Output the [X, Y] coordinate of the center of the cell containing the given text.  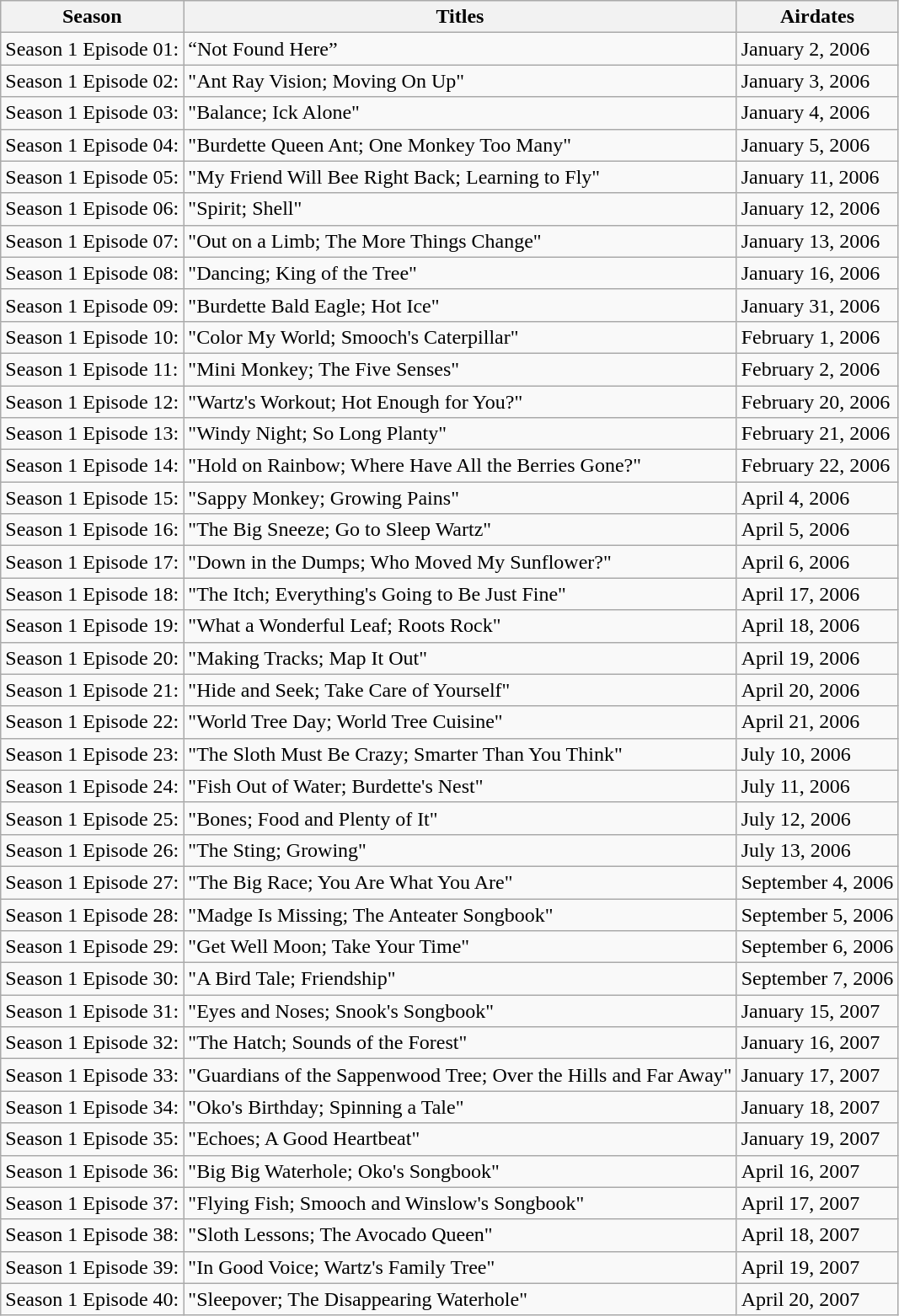
January 18, 2007 [817, 1107]
July 13, 2006 [817, 850]
Season 1 Episode 32: [93, 1043]
"Flying Fish; Smooch and Winslow's Songbook" [460, 1203]
"Bones; Food and Plenty of It" [460, 818]
February 20, 2006 [817, 402]
April 19, 2007 [817, 1267]
Season 1 Episode 09: [93, 305]
"Eyes and Noses; Snook's Songbook" [460, 1011]
“Not Found Here” [460, 49]
January 17, 2007 [817, 1075]
Season 1 Episode 21: [93, 690]
February 2, 2006 [817, 369]
Season 1 Episode 40: [93, 1299]
January 4, 2006 [817, 113]
"Wartz's Workout; Hot Enough for You?" [460, 402]
Season 1 Episode 05: [93, 177]
"Sleepover; The Disappearing Waterhole" [460, 1299]
"Out on a Limb; The More Things Change" [460, 241]
Season 1 Episode 14: [93, 466]
February 1, 2006 [817, 337]
April 4, 2006 [817, 498]
"Sappy Monkey; Growing Pains" [460, 498]
Season 1 Episode 38: [93, 1235]
"The Big Sneeze; Go to Sleep Wartz" [460, 530]
Airdates [817, 17]
Season 1 Episode 33: [93, 1075]
April 16, 2007 [817, 1171]
February 22, 2006 [817, 466]
Season 1 Episode 24: [93, 786]
April 5, 2006 [817, 530]
January 16, 2006 [817, 273]
Season 1 Episode 25: [93, 818]
January 16, 2007 [817, 1043]
February 21, 2006 [817, 434]
Season 1 Episode 39: [93, 1267]
"Ant Ray Vision; Moving On Up" [460, 81]
Season 1 Episode 07: [93, 241]
Season 1 Episode 16: [93, 530]
January 2, 2006 [817, 49]
Season 1 Episode 02: [93, 81]
Season 1 Episode 11: [93, 369]
"Guardians of the Sappenwood Tree; Over the Hills and Far Away" [460, 1075]
Season 1 Episode 28: [93, 914]
"My Friend Will Bee Right Back; Learning to Fly" [460, 177]
Season 1 Episode 23: [93, 754]
Season 1 Episode 27: [93, 882]
Season 1 Episode 10: [93, 337]
July 10, 2006 [817, 754]
January 12, 2006 [817, 209]
Titles [460, 17]
April 18, 2007 [817, 1235]
Season 1 Episode 08: [93, 273]
April 6, 2006 [817, 562]
Season 1 Episode 26: [93, 850]
Season 1 Episode 31: [93, 1011]
"Color My World; Smooch's Caterpillar" [460, 337]
July 12, 2006 [817, 818]
Season 1 Episode 29: [93, 947]
Season 1 Episode 37: [93, 1203]
September 7, 2006 [817, 979]
January 19, 2007 [817, 1139]
January 13, 2006 [817, 241]
"Madge Is Missing; The Anteater Songbook" [460, 914]
September 4, 2006 [817, 882]
September 5, 2006 [817, 914]
"The Sloth Must Be Crazy; Smarter Than You Think" [460, 754]
January 3, 2006 [817, 81]
April 18, 2006 [817, 626]
Season 1 Episode 03: [93, 113]
"A Bird Tale; Friendship" [460, 979]
Season 1 Episode 19: [93, 626]
"Mini Monkey; The Five Senses" [460, 369]
January 5, 2006 [817, 145]
"The Itch; Everything's Going to Be Just Fine" [460, 594]
"Burdette Bald Eagle; Hot Ice" [460, 305]
April 17, 2007 [817, 1203]
April 20, 2006 [817, 690]
Season 1 Episode 15: [93, 498]
April 21, 2006 [817, 722]
"Hold on Rainbow; Where Have All the Berries Gone?" [460, 466]
Season 1 Episode 13: [93, 434]
Season 1 Episode 12: [93, 402]
Season [93, 17]
"Dancing; King of the Tree" [460, 273]
"Big Big Waterhole; Oko's Songbook" [460, 1171]
"What a Wonderful Leaf; Roots Rock" [460, 626]
Season 1 Episode 30: [93, 979]
April 17, 2006 [817, 594]
"Balance; Ick Alone" [460, 113]
January 31, 2006 [817, 305]
"Burdette Queen Ant; One Monkey Too Many" [460, 145]
"Windy Night; So Long Planty" [460, 434]
"In Good Voice; Wartz's Family Tree" [460, 1267]
"Fish Out of Water; Burdette's Nest" [460, 786]
April 19, 2006 [817, 658]
"Echoes; A Good Heartbeat" [460, 1139]
Season 1 Episode 04: [93, 145]
January 15, 2007 [817, 1011]
Season 1 Episode 18: [93, 594]
Season 1 Episode 34: [93, 1107]
January 11, 2006 [817, 177]
"World Tree Day; World Tree Cuisine" [460, 722]
"Get Well Moon; Take Your Time" [460, 947]
July 11, 2006 [817, 786]
Season 1 Episode 17: [93, 562]
September 6, 2006 [817, 947]
"The Big Race; You Are What You Are" [460, 882]
"Oko's Birthday; Spinning a Tale" [460, 1107]
"Down in the Dumps; Who Moved My Sunflower?" [460, 562]
Season 1 Episode 36: [93, 1171]
Season 1 Episode 20: [93, 658]
Season 1 Episode 01: [93, 49]
Season 1 Episode 22: [93, 722]
"Making Tracks; Map It Out" [460, 658]
Season 1 Episode 06: [93, 209]
April 20, 2007 [817, 1299]
Season 1 Episode 35: [93, 1139]
"Sloth Lessons; The Avocado Queen" [460, 1235]
"The Sting; Growing" [460, 850]
"Spirit; Shell" [460, 209]
"Hide and Seek; Take Care of Yourself" [460, 690]
"The Hatch; Sounds of the Forest" [460, 1043]
